Extract the (X, Y) coordinate from the center of the cell holding the provided text.  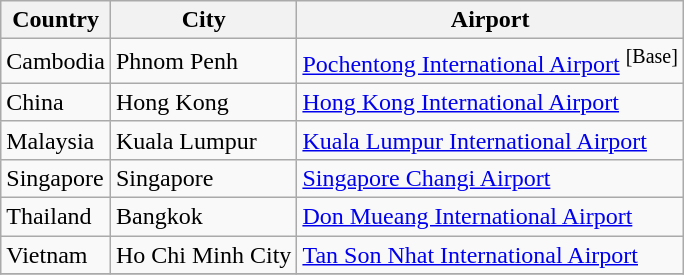
Vietnam (56, 255)
Hong Kong (203, 102)
Airport (490, 20)
Ho Chi Minh City (203, 255)
City (203, 20)
Cambodia (56, 62)
Malaysia (56, 140)
Don Mueang International Airport (490, 217)
Kuala Lumpur (203, 140)
Thailand (56, 217)
Kuala Lumpur International Airport (490, 140)
Tan Son Nhat International Airport (490, 255)
China (56, 102)
Singapore Changi Airport (490, 178)
Phnom Penh (203, 62)
Country (56, 20)
Hong Kong International Airport (490, 102)
Pochentong International Airport [Base] (490, 62)
Bangkok (203, 217)
